Extract the [x, y] coordinate from the center of the cell holding the provided text.  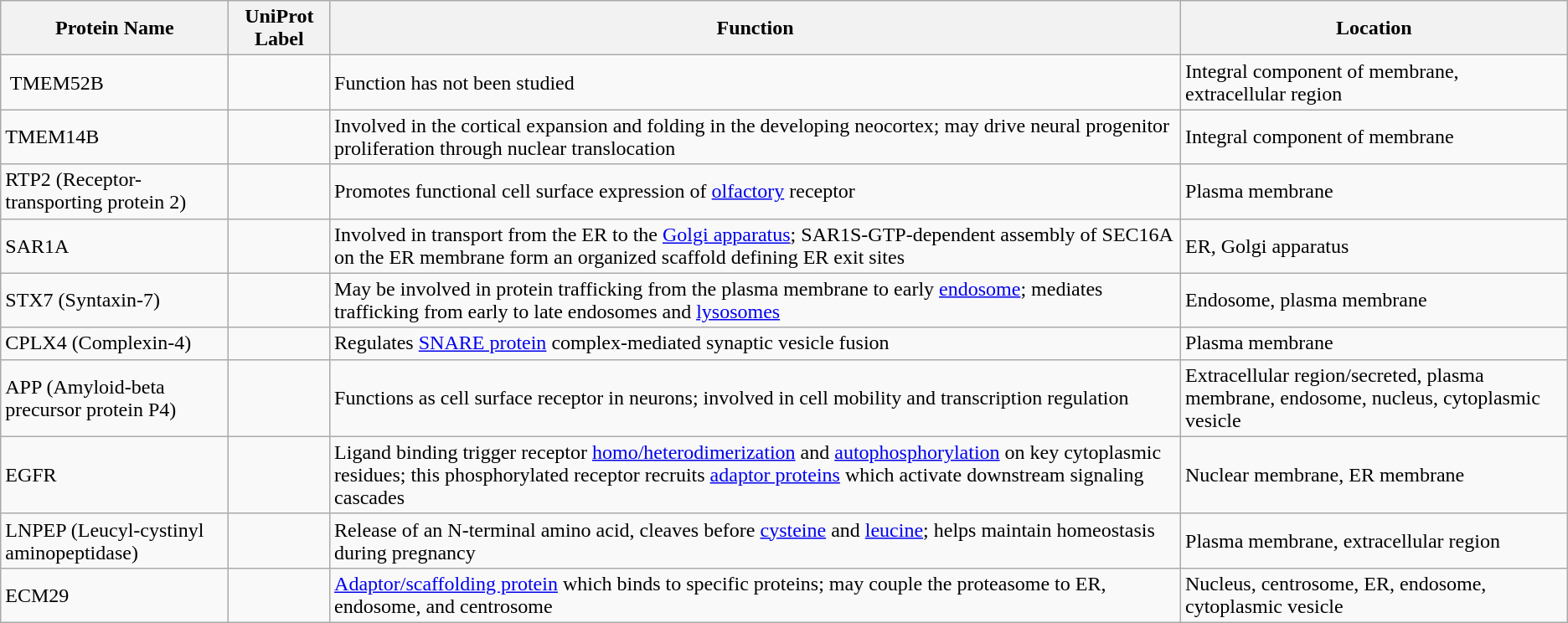
Release of an N-terminal amino acid, cleaves before cysteine and leucine; helps maintain homeostasis during pregnancy [756, 541]
Nucleus, centrosome, ER, endosome, cytoplasmic vesicle [1375, 595]
STX7 (Syntaxin-7) [115, 300]
Regulates SNARE protein complex-mediated synaptic vesicle fusion [756, 343]
TMEM52B [115, 82]
Involved in the cortical expansion and folding in the developing neocortex; may drive neural progenitor proliferation through nuclear translocation [756, 137]
Function [756, 28]
Adaptor/scaffolding protein which binds to specific proteins; may couple the proteasome to ER, endosome, and centrosome [756, 595]
EGFR [115, 475]
CPLX4 (Complexin-4) [115, 343]
Function has not been studied [756, 82]
Plasma membrane, extracellular region [1375, 541]
Integral component of membrane, extracellular region [1375, 82]
Endosome, plasma membrane [1375, 300]
May be involved in protein trafficking from the plasma membrane to early endosome; mediates trafficking from early to late endosomes and lysosomes [756, 300]
Location [1375, 28]
Extracellular region/secreted, plasma membrane, endosome, nucleus, cytoplasmic vesicle [1375, 398]
ER, Golgi apparatus [1375, 246]
Promotes functional cell surface expression of olfactory receptor [756, 191]
SAR1A [115, 246]
RTP2 (Receptor-transporting protein 2) [115, 191]
Protein Name [115, 28]
ECM29 [115, 595]
Functions as cell surface receptor in neurons; involved in cell mobility and transcription regulation [756, 398]
TMEM14B [115, 137]
LNPEP (Leucyl-cystinyl aminopeptidase) [115, 541]
Integral component of membrane [1375, 137]
Nuclear membrane, ER membrane [1375, 475]
UniProt Label [280, 28]
APP (Amyloid-beta precursor protein P4) [115, 398]
